For the text-containing cell, return its midpoint in (x, y) coordinate format. 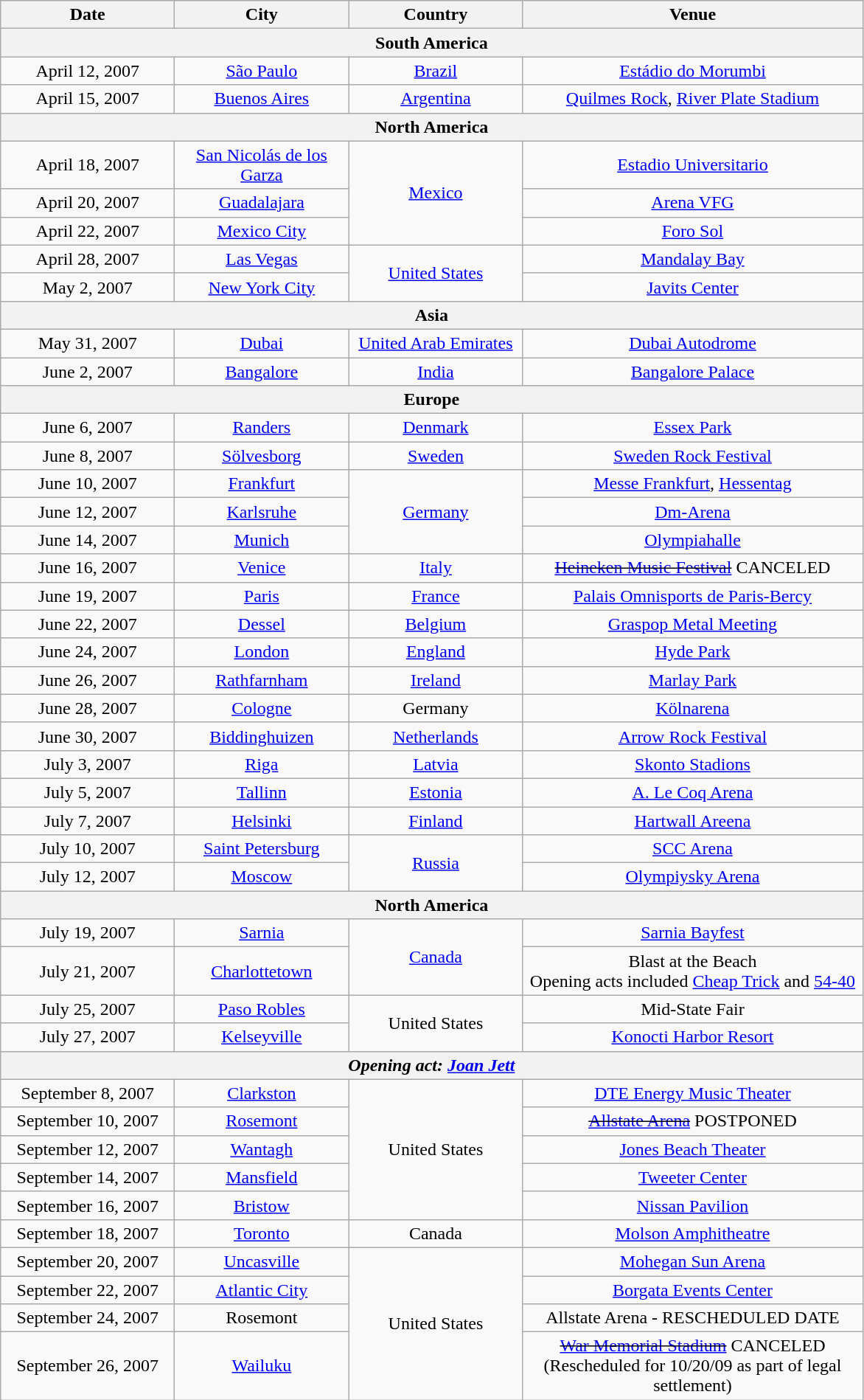
June 28, 2007 (88, 708)
San Nicolás de los Garza (262, 165)
September 12, 2007 (88, 1149)
July 10, 2007 (88, 849)
Hyde Park (693, 652)
Dubai (262, 343)
Mid-State Fair (693, 1009)
New York City (262, 287)
Frankfurt (262, 484)
Allstate Arena POSTPONED (693, 1121)
India (436, 371)
Sweden Rock Festival (693, 456)
Tweeter Center (693, 1177)
Molson Amphitheatre (693, 1233)
Borgata Events Center (693, 1290)
June 6, 2007 (88, 428)
September 20, 2007 (88, 1261)
Buenos Aires (262, 99)
September 22, 2007 (88, 1290)
Konocti Harbor Resort (693, 1037)
July 5, 2007 (88, 792)
Las Vegas (262, 259)
Sarnia (262, 933)
June 14, 2007 (88, 540)
April 28, 2007 (88, 259)
Mansfield (262, 1177)
Saint Petersburg (262, 849)
Marlay Park (693, 680)
Wailuku (262, 1366)
September 24, 2007 (88, 1318)
Messe Frankfurt, Hessentag (693, 484)
Charlottetown (262, 971)
Olympiysky Arena (693, 877)
Paris (262, 596)
Bangalore Palace (693, 371)
Tallinn (262, 792)
Arrow Rock Festival (693, 736)
June 10, 2007 (88, 484)
June 2, 2007 (88, 371)
South America (432, 43)
April 12, 2007 (88, 71)
Argentina (436, 99)
Mexico (436, 193)
Sweden (436, 456)
June 26, 2007 (88, 680)
Estadio Universitario (693, 165)
July 3, 2007 (88, 764)
Arena VFG (693, 203)
DTE Energy Music Theater (693, 1093)
Helsinki (262, 821)
Wantagh (262, 1149)
Europe (432, 400)
Finland (436, 821)
Moscow (262, 877)
Russia (436, 863)
Nissan Pavilion (693, 1205)
Sölvesborg (262, 456)
June 24, 2007 (88, 652)
July 25, 2007 (88, 1009)
Randers (262, 428)
Dessel (262, 624)
Javits Center (693, 287)
Foro Sol (693, 231)
June 22, 2007 (88, 624)
Blast at the BeachOpening acts included Cheap Trick and 54-40 (693, 971)
Country (436, 15)
Asia (432, 315)
Belgium (436, 624)
Skonto Stadions (693, 764)
Allstate Arena - RESCHEDULED DATE (693, 1318)
Rathfarnham (262, 680)
June 19, 2007 (88, 596)
Dubai Autodrome (693, 343)
Jones Beach Theater (693, 1149)
Uncasville (262, 1261)
Dm-Arena (693, 512)
Olympiahalle (693, 540)
September 18, 2007 (88, 1233)
Netherlands (436, 736)
Clarkston (262, 1093)
September 8, 2007 (88, 1093)
Estádio do Morumbi (693, 71)
Biddinghuizen (262, 736)
July 12, 2007 (88, 877)
September 14, 2007 (88, 1177)
Estonia (436, 792)
April 18, 2007 (88, 165)
May 31, 2007 (88, 343)
Hartwall Areena (693, 821)
City (262, 15)
July 19, 2007 (88, 933)
Date (88, 15)
Brazil (436, 71)
Munich (262, 540)
Quilmes Rock, River Plate Stadium (693, 99)
Venice (262, 568)
April 22, 2007 (88, 231)
Atlantic City (262, 1290)
Latvia (436, 764)
Riga (262, 764)
Bristow (262, 1205)
SCC Arena (693, 849)
Mandalay Bay (693, 259)
Mohegan Sun Arena (693, 1261)
Mexico City (262, 231)
Essex Park (693, 428)
April 20, 2007 (88, 203)
Kölnarena (693, 708)
September 10, 2007 (88, 1121)
Italy (436, 568)
Sarnia Bayfest (693, 933)
Guadalajara (262, 203)
June 30, 2007 (88, 736)
United Arab Emirates (436, 343)
June 16, 2007 (88, 568)
April 15, 2007 (88, 99)
Kelseyville (262, 1037)
Ireland (436, 680)
Paso Robles (262, 1009)
Bangalore (262, 371)
Denmark (436, 428)
Cologne (262, 708)
July 7, 2007 (88, 821)
France (436, 596)
May 2, 2007 (88, 287)
A. Le Coq Arena (693, 792)
July 27, 2007 (88, 1037)
England (436, 652)
War Memorial Stadium CANCELED (Rescheduled for 10/20/09 as part of legal settlement) (693, 1366)
Karlsruhe (262, 512)
June 12, 2007 (88, 512)
September 16, 2007 (88, 1205)
Venue (693, 15)
July 21, 2007 (88, 971)
São Paulo (262, 71)
Palais Omnisports de Paris-Bercy (693, 596)
Toronto (262, 1233)
London (262, 652)
Heineken Music Festival CANCELED (693, 568)
June 8, 2007 (88, 456)
September 26, 2007 (88, 1366)
Graspop Metal Meeting (693, 624)
Opening act: Joan Jett (432, 1065)
